Scan for the cell matching the given text and deliver its [X, Y] coordinate at center. 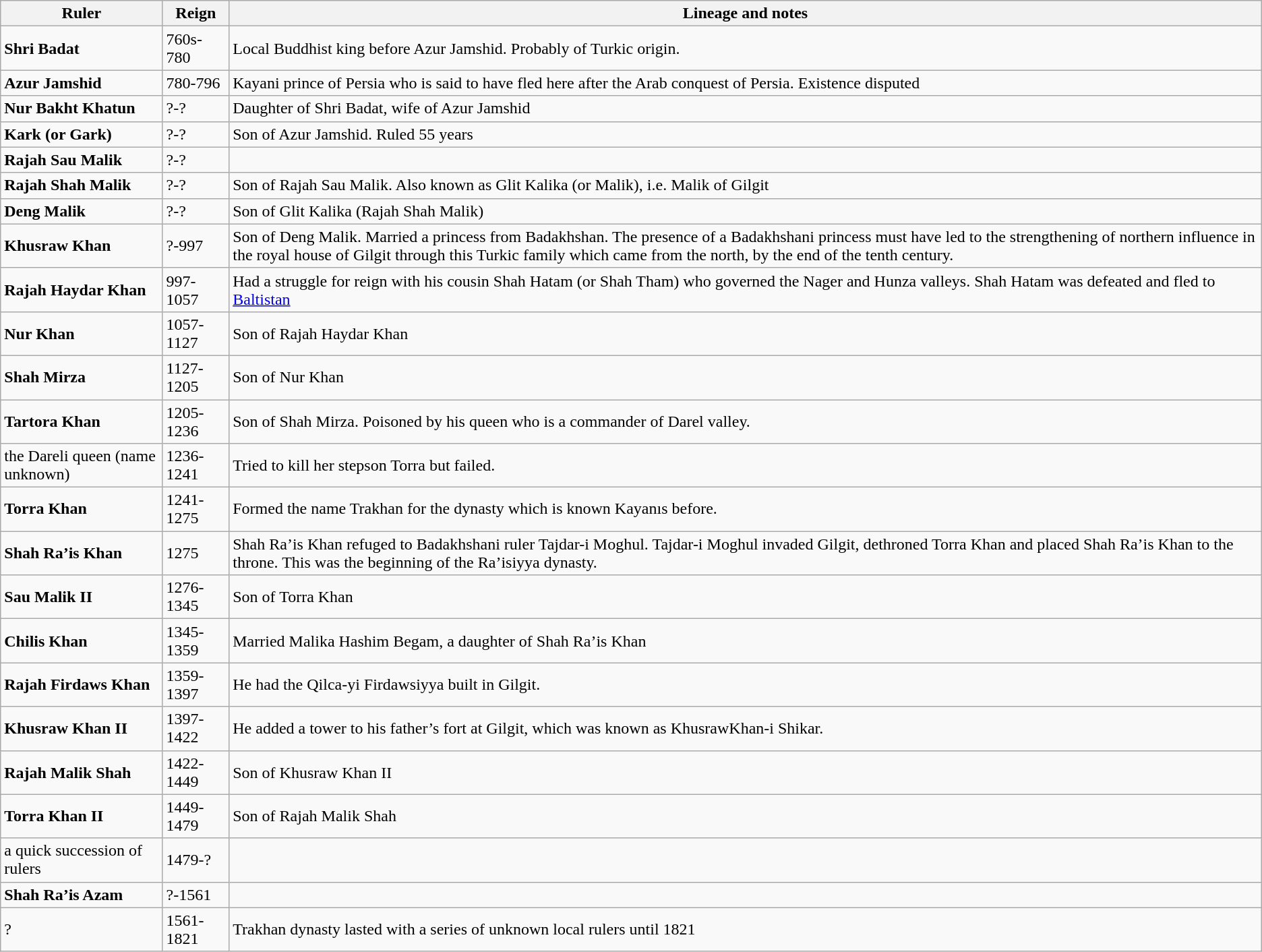
Chilis Khan [82, 641]
the Dareli queen (name unknown) [82, 465]
Khusraw Khan II [82, 728]
Son of Nur Khan [746, 378]
997-1057 [196, 290]
1236-1241 [196, 465]
a quick succession of rulers [82, 860]
Son of Rajah Haydar Khan [746, 333]
Reign [196, 13]
Married Malika Hashim Begam, a daughter of Shah Ra’is Khan [746, 641]
Rajah Shah Malik [82, 185]
Daughter of Shri Badat, wife of Azur Jamshid [746, 109]
Rajah Malik Shah [82, 773]
1205-1236 [196, 421]
1397-1422 [196, 728]
1422-1449 [196, 773]
Son of Rajah Sau Malik. Also known as Glit Kalika (or Malik), i.e. Malik of Gilgit [746, 185]
He had the Qilca-yi Firdawsiyya built in Gilgit. [746, 685]
Nur Khan [82, 333]
Kark (or Gark) [82, 134]
Tartora Khan [82, 421]
1561-1821 [196, 929]
1057-1127 [196, 333]
?-997 [196, 245]
?-1561 [196, 895]
Torra Khan II [82, 816]
1127-1205 [196, 378]
1241-1275 [196, 510]
Son of Glit Kalika (Rajah Shah Malik) [746, 211]
Trakhan dynasty lasted with a series of unknown local rulers until 1821 [746, 929]
Shah Mirza [82, 378]
Son of Shah Mirza. Poisoned by his queen who is a commander of Darel valley. [746, 421]
1275 [196, 553]
Son of Azur Jamshid. Ruled 55 years [746, 134]
Shah Ra’is Azam [82, 895]
Local Buddhist king before Azur Jamshid. Probably of Turkic origin. [746, 49]
Khusraw Khan [82, 245]
Azur Jamshid [82, 83]
1345-1359 [196, 641]
1479-? [196, 860]
Rajah Sau Malik [82, 160]
He added a tower to his father’s fort at Gilgit, which was known as KhusrawKhan-i Shikar. [746, 728]
Son of Torra Khan [746, 597]
Son of Khusraw Khan II [746, 773]
Rajah Firdaws Khan [82, 685]
780-796 [196, 83]
Formed the name Trakhan for the dynasty which is known Kayanıs before. [746, 510]
Shah Ra’is Khan [82, 553]
Kayani prince of Persia who is said to have fled here after the Arab conquest of Persia. Existence disputed [746, 83]
Son of Rajah Malik Shah [746, 816]
Torra Khan [82, 510]
Lineage and notes [746, 13]
1359-1397 [196, 685]
Tried to kill her stepson Torra but failed. [746, 465]
Shri Badat [82, 49]
760s-780 [196, 49]
Deng Malik [82, 211]
Rajah Haydar Khan [82, 290]
1449-1479 [196, 816]
1276-1345 [196, 597]
Sau Malik II [82, 597]
Ruler [82, 13]
? [82, 929]
Nur Bakht Khatun [82, 109]
